Pinpoint the cell where the given text exists, returning its (x, y) midpoint coordinate. 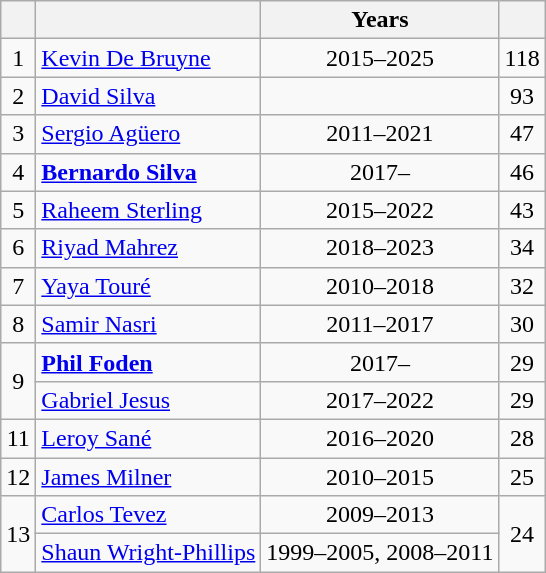
2017–2022 (380, 400)
34 (522, 248)
11 (18, 438)
Years (380, 20)
8 (18, 324)
Samir Nasri (148, 324)
25 (522, 477)
1 (18, 58)
1999–2005, 2008–2011 (380, 553)
2010–2015 (380, 477)
Gabriel Jesus (148, 400)
2009–2013 (380, 515)
13 (18, 534)
32 (522, 286)
David Silva (148, 96)
47 (522, 134)
Leroy Sané (148, 438)
Raheem Sterling (148, 210)
Kevin De Bruyne (148, 58)
2016–2020 (380, 438)
2011–2021 (380, 134)
Bernardo Silva (148, 172)
Phil Foden (148, 362)
7 (18, 286)
43 (522, 210)
Carlos Tevez (148, 515)
24 (522, 534)
118 (522, 58)
Riyad Mahrez (148, 248)
30 (522, 324)
28 (522, 438)
2011–2017 (380, 324)
Yaya Touré (148, 286)
2 (18, 96)
9 (18, 381)
2015–2022 (380, 210)
4 (18, 172)
2010–2018 (380, 286)
46 (522, 172)
2018–2023 (380, 248)
Sergio Agüero (148, 134)
Shaun Wright-Phillips (148, 553)
3 (18, 134)
6 (18, 248)
2015–2025 (380, 58)
James Milner (148, 477)
12 (18, 477)
93 (522, 96)
5 (18, 210)
